Return the [X, Y] coordinate for the center point of the cell that contains the specified text.  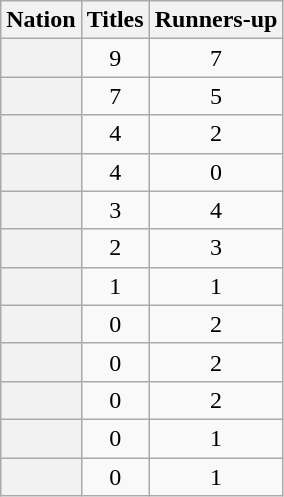
5 [216, 96]
Nation [41, 20]
Runners-up [216, 20]
Titles [115, 20]
9 [115, 58]
